For the text-containing cell, return its midpoint in (X, Y) coordinate format. 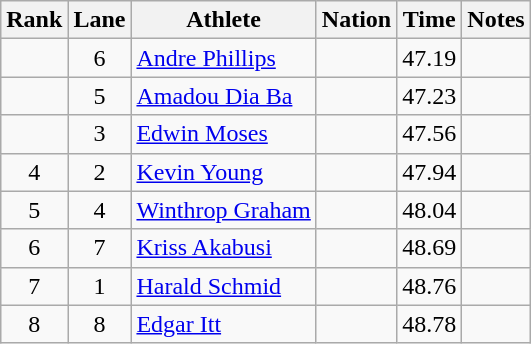
47.23 (430, 96)
Nation (356, 20)
Edgar Itt (224, 324)
1 (100, 286)
Kriss Akabusi (224, 248)
48.04 (430, 210)
Athlete (224, 20)
48.76 (430, 286)
Andre Phillips (224, 58)
Lane (100, 20)
Kevin Young (224, 172)
48.78 (430, 324)
47.56 (430, 134)
Harald Schmid (224, 286)
Amadou Dia Ba (224, 96)
Winthrop Graham (224, 210)
Rank (34, 20)
Notes (496, 20)
Edwin Moses (224, 134)
2 (100, 172)
3 (100, 134)
47.94 (430, 172)
48.69 (430, 248)
47.19 (430, 58)
Time (430, 20)
